From the cell containing the given text, extract its center point as [x, y] coordinate. 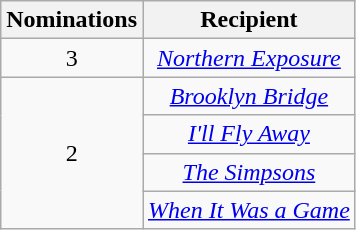
I'll Fly Away [248, 134]
When It Was a Game [248, 210]
Nominations [72, 20]
3 [72, 58]
Recipient [248, 20]
Brooklyn Bridge [248, 96]
The Simpsons [248, 172]
Northern Exposure [248, 58]
2 [72, 153]
